Return the [X, Y] coordinate for the center point of the cell that contains the specified text.  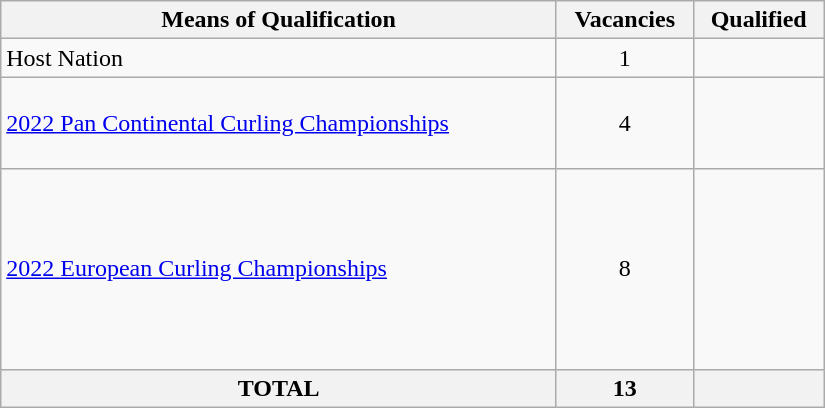
Host Nation [279, 58]
Qualified [758, 20]
Vacancies [624, 20]
2022 European Curling Championships [279, 269]
4 [624, 123]
Means of Qualification [279, 20]
2022 Pan Continental Curling Championships [279, 123]
8 [624, 269]
1 [624, 58]
TOTAL [279, 388]
13 [624, 388]
